Pinpoint the cell where the given text exists, returning its [x, y] midpoint coordinate. 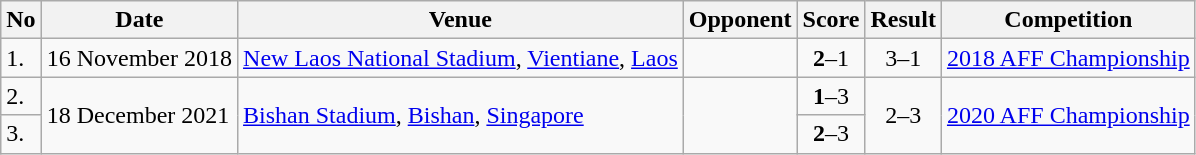
3. [21, 134]
2020 AFF Championship [1068, 115]
18 December 2021 [139, 115]
3–1 [903, 58]
Score [831, 20]
2–1 [831, 58]
2. [21, 96]
Competition [1068, 20]
Date [139, 20]
16 November 2018 [139, 58]
No [21, 20]
Bishan Stadium, Bishan, Singapore [461, 115]
Result [903, 20]
Opponent [740, 20]
1. [21, 58]
2018 AFF Championship [1068, 58]
New Laos National Stadium, Vientiane, Laos [461, 58]
Venue [461, 20]
1–3 [831, 96]
